Return (X, Y) of the center of cell containing provided text 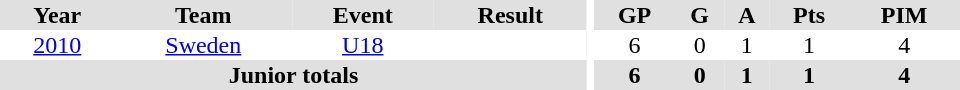
A (747, 15)
Junior totals (294, 75)
GP (635, 15)
Sweden (204, 45)
Year (58, 15)
Result (511, 15)
Pts (810, 15)
G (700, 15)
Event (363, 15)
Team (204, 15)
U18 (363, 45)
2010 (58, 45)
PIM (904, 15)
